Capture the cell that displays the provided text and extract its (x, y) central coordinate. 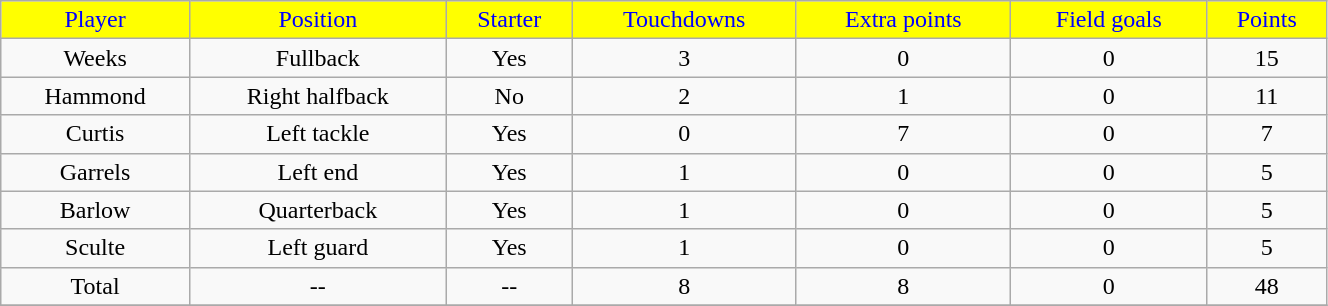
Quarterback (318, 210)
Position (318, 20)
2 (684, 96)
Starter (509, 20)
Barlow (96, 210)
No (509, 96)
Left guard (318, 248)
15 (1266, 58)
Total (96, 286)
Hammond (96, 96)
48 (1266, 286)
Player (96, 20)
Points (1266, 20)
Left tackle (318, 134)
Extra points (903, 20)
Sculte (96, 248)
Field goals (1110, 20)
Left end (318, 172)
3 (684, 58)
Fullback (318, 58)
Garrels (96, 172)
11 (1266, 96)
Touchdowns (684, 20)
Right halfback (318, 96)
Weeks (96, 58)
Curtis (96, 134)
